Extract the (x, y) coordinate from the center of the cell holding the provided text.  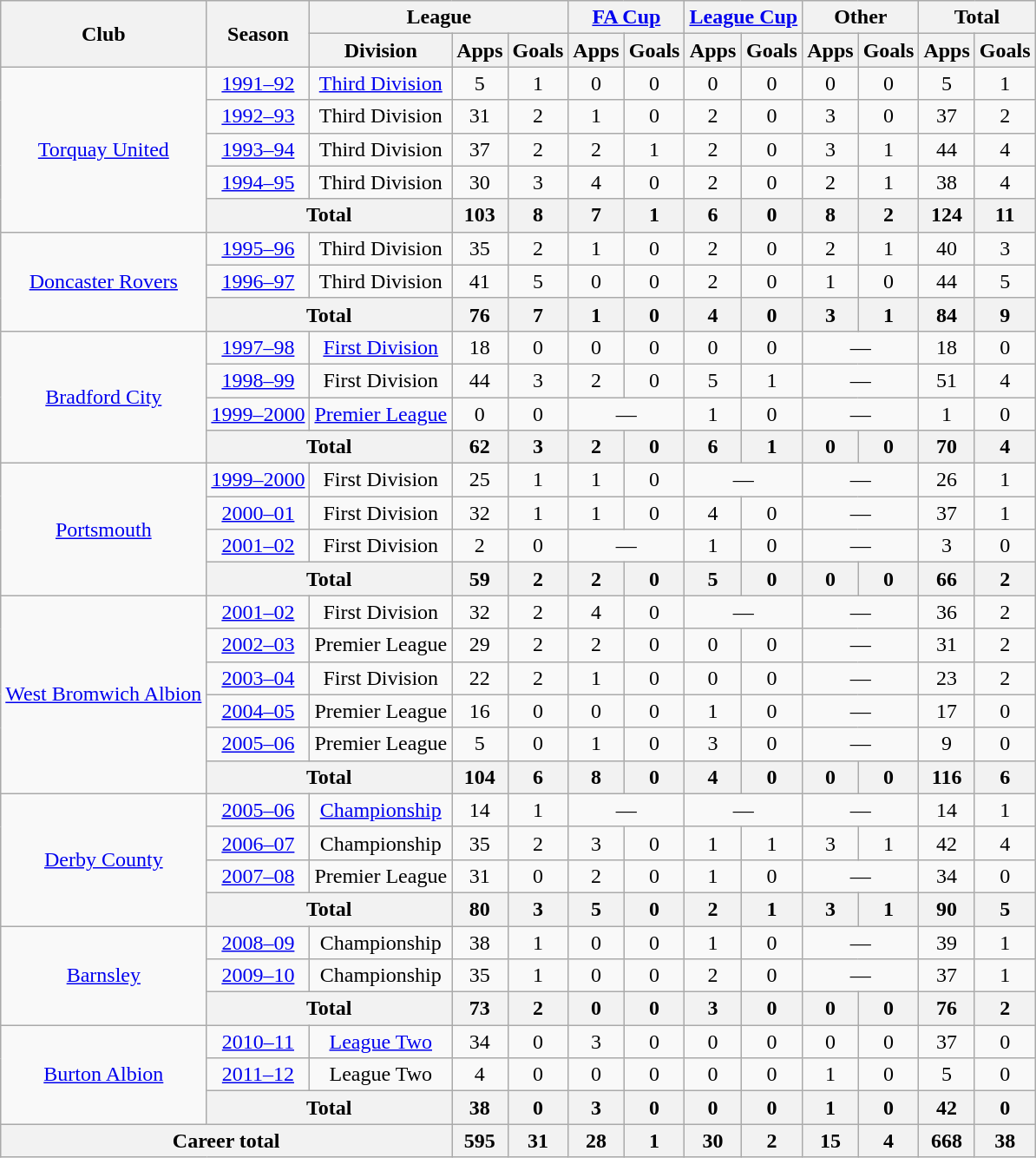
2010–11 (259, 1042)
90 (947, 909)
39 (947, 942)
Division (381, 50)
22 (480, 678)
2007–08 (259, 876)
1998–99 (259, 380)
28 (596, 1141)
Burton Albion (104, 1075)
2000–01 (259, 513)
51 (947, 380)
36 (947, 612)
1997–98 (259, 347)
26 (947, 480)
41 (480, 281)
25 (480, 480)
2004–05 (259, 711)
70 (947, 447)
2006–07 (259, 843)
2008–09 (259, 942)
11 (1005, 215)
80 (480, 909)
62 (480, 447)
104 (480, 777)
League (439, 17)
Career total (226, 1141)
Doncaster Rovers (104, 281)
Club (104, 34)
Bradford City (104, 397)
66 (947, 579)
Barnsley (104, 975)
124 (947, 215)
1996–97 (259, 281)
668 (947, 1141)
Derby County (104, 859)
Other (861, 17)
West Bromwich Albion (104, 694)
40 (947, 248)
16 (480, 711)
1993–94 (259, 149)
Season (259, 34)
Portsmouth (104, 530)
29 (480, 645)
2009–10 (259, 976)
2003–04 (259, 678)
84 (947, 314)
2002–03 (259, 645)
59 (480, 579)
15 (830, 1141)
1991–92 (259, 83)
73 (480, 1009)
17 (947, 711)
1994–95 (259, 182)
1995–96 (259, 248)
2011–12 (259, 1075)
1992–93 (259, 116)
23 (947, 678)
595 (480, 1141)
League Cup (744, 17)
103 (480, 215)
116 (947, 777)
FA Cup (626, 17)
Torquay United (104, 149)
